From the cell containing the given text, extract its center point as (X, Y) coordinate. 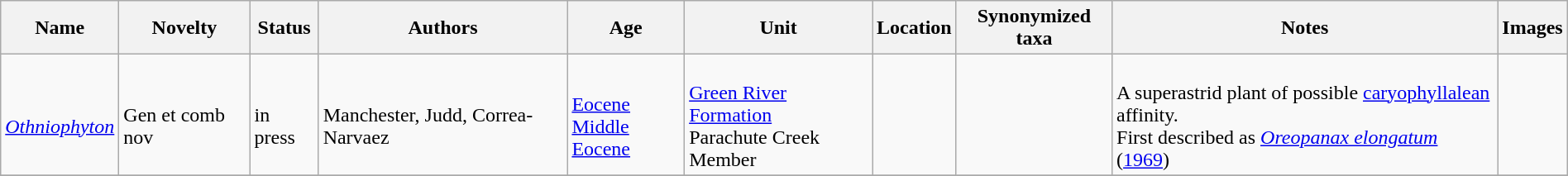
A superastrid plant of possible caryophyllalean affinity.First described as Oreopanax elongatum (1969) (1305, 115)
Novelty (184, 28)
Status (284, 28)
Unit (779, 28)
Name (60, 28)
Notes (1305, 28)
EoceneMiddle Eocene (626, 115)
Age (626, 28)
Images (1532, 28)
Manchester, Judd, Correa-Narvaez (443, 115)
Othniophyton (60, 115)
Gen et comb nov (184, 115)
Authors (443, 28)
Synonymized taxa (1034, 28)
in press (284, 115)
Green River FormationParachute Creek Member (779, 115)
Location (914, 28)
